From the cell containing the given text, extract its center point as (X, Y) coordinate. 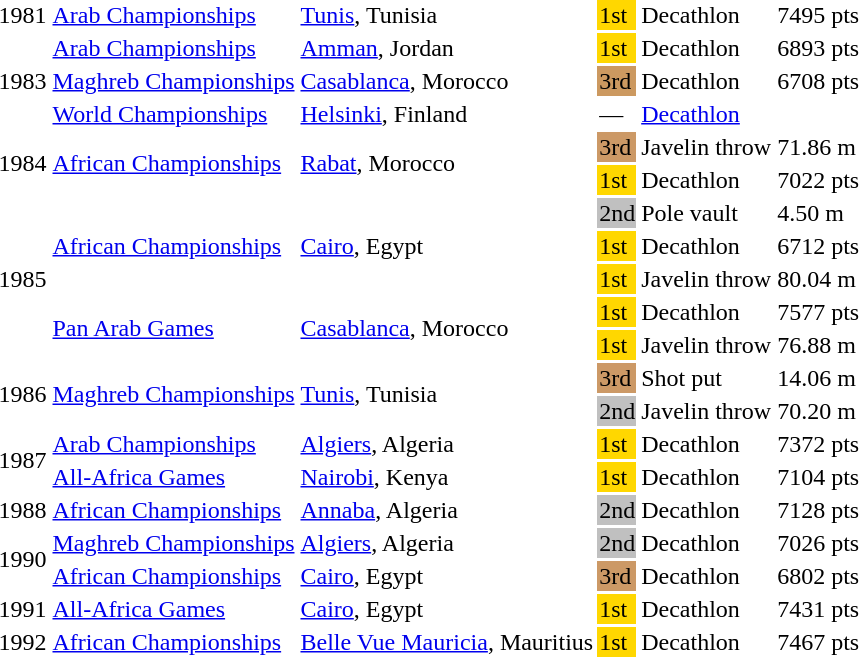
Nairobi, Kenya (447, 477)
World Championships (174, 114)
Pole vault (706, 213)
Helsinki, Finland (447, 114)
Amman, Jordan (447, 48)
Rabat, Morocco (447, 164)
Pan Arab Games (174, 328)
Belle Vue Mauricia, Mauritius (447, 642)
— (618, 114)
Annaba, Algeria (447, 510)
Shot put (706, 378)
